Search for the cell housing the specified text and yield its (X, Y) center coordinate. 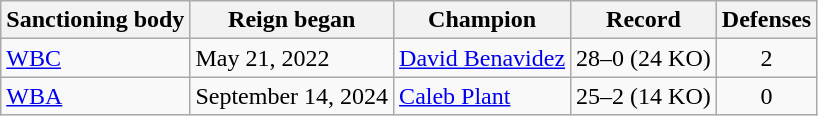
25–2 (14 KO) (644, 96)
David Benavidez (482, 58)
WBA (96, 96)
Caleb Plant (482, 96)
WBC (96, 58)
2 (766, 58)
Record (644, 20)
Defenses (766, 20)
Reign began (292, 20)
0 (766, 96)
Champion (482, 20)
Sanctioning body (96, 20)
May 21, 2022 (292, 58)
28–0 (24 KO) (644, 58)
September 14, 2024 (292, 96)
